Detect which cell encompasses the target text, then output its (x, y) center coordinate. 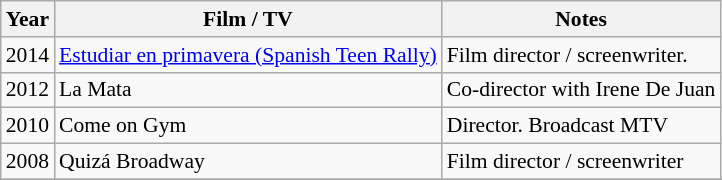
2014 (28, 55)
Director. Broadcast MTV (582, 126)
2010 (28, 126)
Film director / screenwriter (582, 162)
Co-director with Irene De Juan (582, 90)
Year (28, 19)
La Mata (248, 90)
Estudiar en primavera (Spanish Teen Rally) (248, 55)
2008 (28, 162)
Come on Gym (248, 126)
Film director / screenwriter. (582, 55)
Film / TV (248, 19)
2012 (28, 90)
Quizá Broadway (248, 162)
Notes (582, 19)
